For the text-containing cell, return its midpoint in [X, Y] coordinate format. 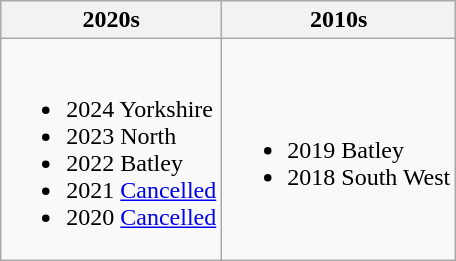
2024 Yorkshire2023 North2022 Batley2021 Cancelled2020 Cancelled [112, 150]
2019 Batley2018 South West [339, 150]
2010s [339, 20]
2020s [112, 20]
